Extract the (x, y) coordinate from the center of the cell holding the provided text.  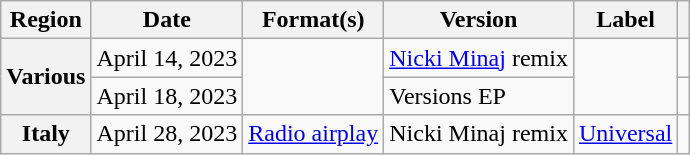
Various (46, 77)
Version (479, 20)
Date (167, 20)
Versions EP (479, 96)
Region (46, 20)
April 28, 2023 (167, 134)
April 14, 2023 (167, 58)
April 18, 2023 (167, 96)
Radio airplay (314, 134)
Format(s) (314, 20)
Label (625, 20)
Universal (625, 134)
Italy (46, 134)
